For the text-containing cell, return its midpoint in [x, y] coordinate format. 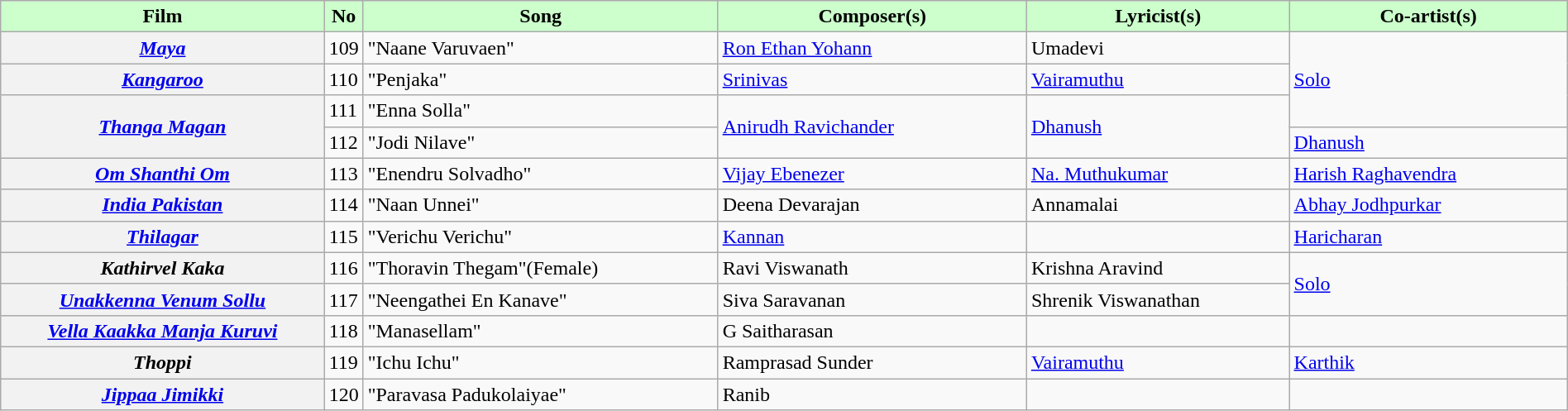
Jippaa Jimikki [162, 394]
Om Shanthi Om [162, 174]
Umadevi [1158, 48]
119 [344, 362]
109 [344, 48]
Shrenik Viswanathan [1158, 299]
Maya [162, 48]
"Naane Varuvaen" [541, 48]
Thilagar [162, 237]
114 [344, 205]
Film [162, 17]
Anirudh Ravichander [872, 127]
Ramprasad Sunder [872, 362]
Composer(s) [872, 17]
"Manasellam" [541, 331]
Ravi Viswanath [872, 268]
111 [344, 111]
Siva Saravanan [872, 299]
113 [344, 174]
Lyricist(s) [1158, 17]
G Saitharasan [872, 331]
Vijay Ebenezer [872, 174]
Ranib [872, 394]
112 [344, 142]
Co-artist(s) [1428, 17]
"Enendru Solvadho" [541, 174]
Srinivas [872, 79]
Deena Devarajan [872, 205]
India Pakistan [162, 205]
Thanga Magan [162, 127]
Haricharan [1428, 237]
Song [541, 17]
Kathirvel Kaka [162, 268]
Abhay Jodhpurkar [1428, 205]
Thoppi [162, 362]
"Enna Solla" [541, 111]
"Naan Unnei" [541, 205]
110 [344, 79]
"Ichu Ichu" [541, 362]
"Neengathei En Kanave" [541, 299]
Kangaroo [162, 79]
"Penjaka" [541, 79]
117 [344, 299]
120 [344, 394]
Harish Raghavendra [1428, 174]
"Thoravin Thegam"(Female) [541, 268]
Annamalai [1158, 205]
Ron Ethan Yohann [872, 48]
116 [344, 268]
Kannan [872, 237]
Unakkenna Venum Sollu [162, 299]
115 [344, 237]
"Jodi Nilave" [541, 142]
"Verichu Verichu" [541, 237]
Vella Kaakka Manja Kuruvi [162, 331]
Karthik [1428, 362]
Krishna Aravind [1158, 268]
No [344, 17]
"Paravasa Padukolaiyae" [541, 394]
118 [344, 331]
Na. Muthukumar [1158, 174]
